Locate the cell with the specified text and output its (x, y) center coordinate. 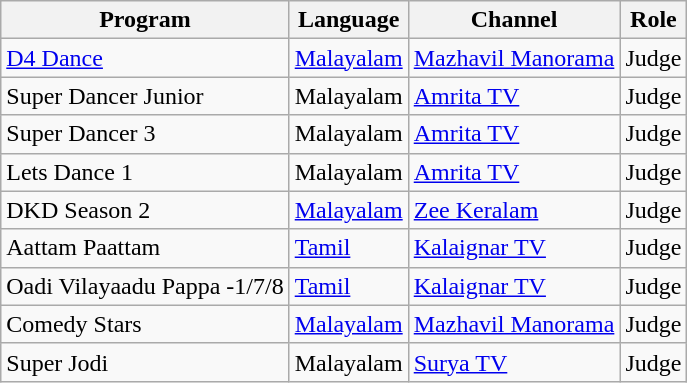
Surya TV (514, 362)
Oadi Vilayaadu Pappa -1/7/8 (145, 286)
Channel (514, 20)
D4 Dance (145, 58)
Language (348, 20)
Aattam Paattam (145, 248)
Role (654, 20)
Super Dancer Junior (145, 96)
Super Jodi (145, 362)
Program (145, 20)
Zee Keralam (514, 210)
Lets Dance 1 (145, 172)
DKD Season 2 (145, 210)
Super Dancer 3 (145, 134)
Comedy Stars (145, 324)
